Provide the [X, Y] coordinate of the cell's center where the given text is located.  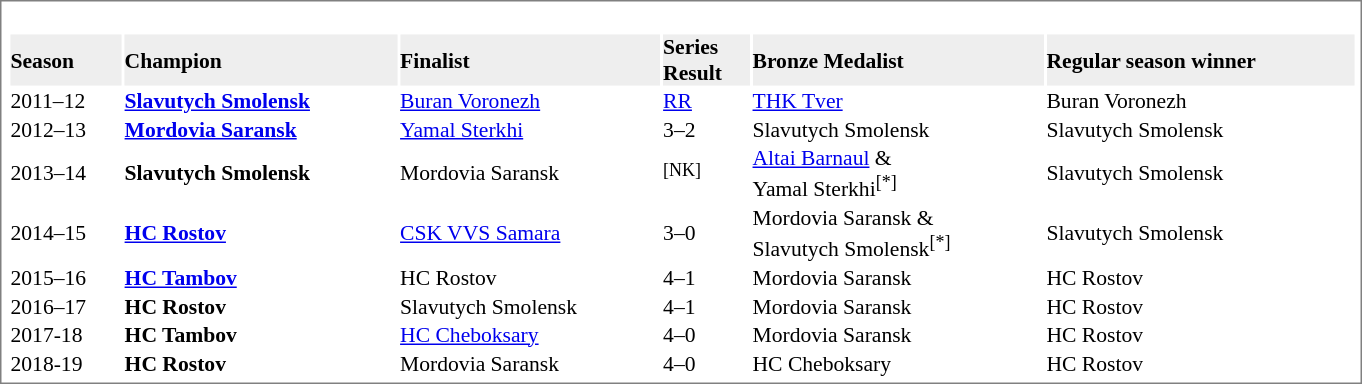
3–2 [706, 130]
2012–13 [66, 130]
Finalist [530, 60]
RR [706, 101]
2014–15 [66, 234]
SeriesResult [706, 60]
[NK] [706, 174]
2013–14 [66, 174]
Bronze Medalist [898, 60]
Altai Barnaul & Yamal Sterkhi[*] [898, 174]
2018-19 [66, 363]
Season [66, 60]
2015–16 [66, 278]
Champion [261, 60]
2017-18 [66, 335]
THK Tver [898, 101]
3–0 [706, 234]
CSK VVS Samara [530, 234]
Mordovia Saransk & Slavutych Smolensk[*] [898, 234]
Yamal Sterkhi [530, 130]
2016–17 [66, 306]
Regular season winner [1200, 60]
2011–12 [66, 101]
